Return (X, Y) of the center of cell containing provided text 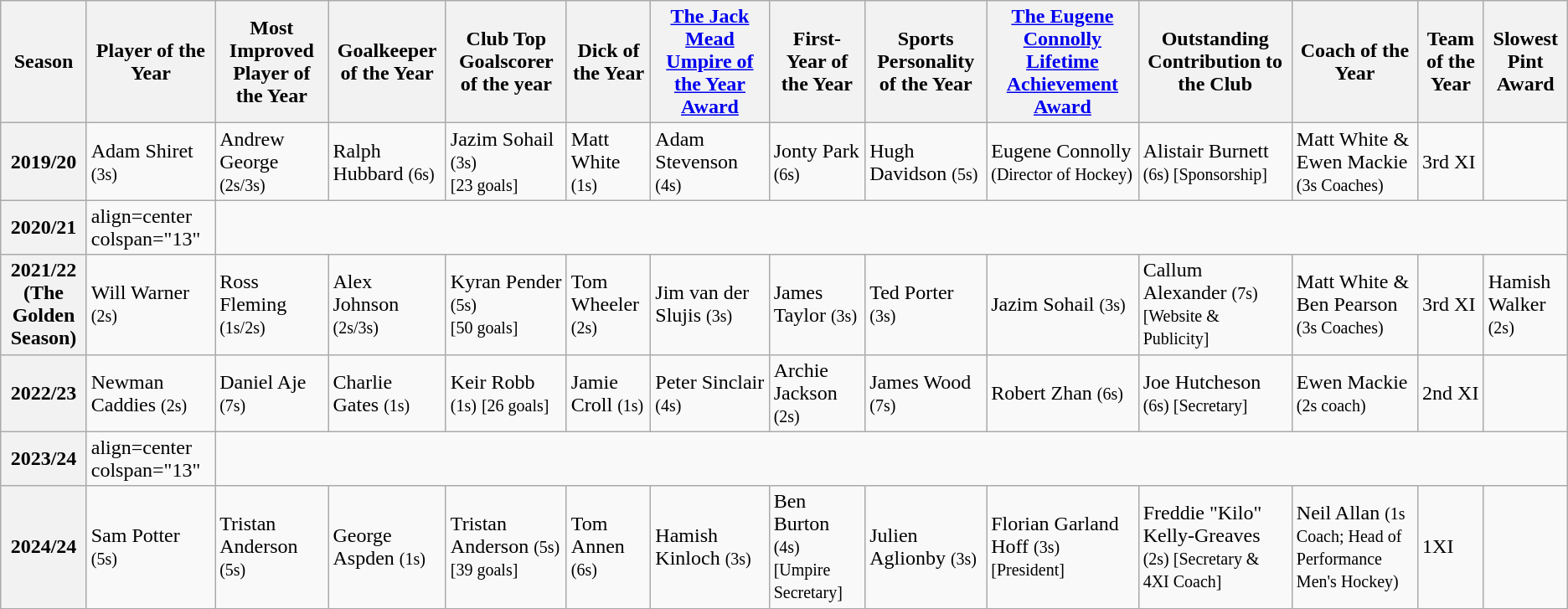
Keir Robb (1s) [26 goals] (506, 393)
2021/22(The Golden Season) (44, 305)
2019/20 (44, 162)
Matt White & Ewen Mackie (3s Coaches) (1354, 162)
Slowest Pint Award (1525, 62)
2024/24 (44, 547)
Matt White (1s) (608, 162)
Florian Garland Hoff (3s) [President] (1062, 547)
Matt White & Ben Pearson (3s Coaches) (1354, 305)
Season (44, 62)
Goalkeeper of the Year (387, 62)
Adam Shiret (3s) (151, 162)
Jazim Sohail (3s)[23 goals] (506, 162)
Ralph Hubbard (6s) (387, 162)
Player of the Year (151, 62)
Ewen Mackie (2s coach) (1354, 393)
Peter Sinclair (4s) (710, 393)
Ross Fleming (1s/2s) (271, 305)
2023/24 (44, 459)
Tom Annen (6s) (608, 547)
Tom Wheeler (2s) (608, 305)
Ben Burton (4s) [Umpire Secretary] (818, 547)
Outstanding Contribution to the Club (1215, 62)
Neil Allan (1s Coach; Head of Performance Men's Hockey) (1354, 547)
Freddie "Kilo" Kelly-Greaves (2s) [Secretary & 4XI Coach] (1215, 547)
Eugene Connolly (Director of Hockey) (1062, 162)
Jim van der Slujis (3s) (710, 305)
Ted Porter (3s) (926, 305)
Most Improved Player of the Year (271, 62)
Tristan Anderson (5s) [39 goals] (506, 547)
Jamie Croll (1s) (608, 393)
Hamish Kinloch (3s) (710, 547)
2020/21 (44, 228)
Callum Alexander (7s) [Website & Publicity] (1215, 305)
Dick of the Year (608, 62)
2nd XI (1451, 393)
Jonty Park (6s) (818, 162)
Andrew George (2s/3s) (271, 162)
Hugh Davidson (5s) (926, 162)
Newman Caddies (2s) (151, 393)
1XI (1451, 547)
Hamish Walker (2s) (1525, 305)
Adam Stevenson (4s) (710, 162)
Team of the Year (1451, 62)
Joe Hutcheson (6s) [Secretary] (1215, 393)
George Aspden (1s) (387, 547)
James Wood (7s) (926, 393)
Archie Jackson (2s) (818, 393)
Julien Aglionby (3s) (926, 547)
The Eugene Connolly Lifetime Achievement Award (1062, 62)
Club Top Goalscorer of the year (506, 62)
Coach of the Year (1354, 62)
Tristan Anderson (5s) (271, 547)
First-Year of the Year (818, 62)
James Taylor (3s) (818, 305)
Sports Personality of the Year (926, 62)
Jazim Sohail (3s) (1062, 305)
Robert Zhan (6s) (1062, 393)
Alistair Burnett (6s) [Sponsorship] (1215, 162)
Will Warner (2s) (151, 305)
The Jack Mead Umpire of the Year Award (710, 62)
2022/23 (44, 393)
Kyran Pender (5s)[50 goals] (506, 305)
Charlie Gates (1s) (387, 393)
Daniel Aje (7s) (271, 393)
Alex Johnson (2s/3s) (387, 305)
Sam Potter (5s) (151, 547)
